Determine the (x, y) coordinate at the center of the cell enclosing the given text.  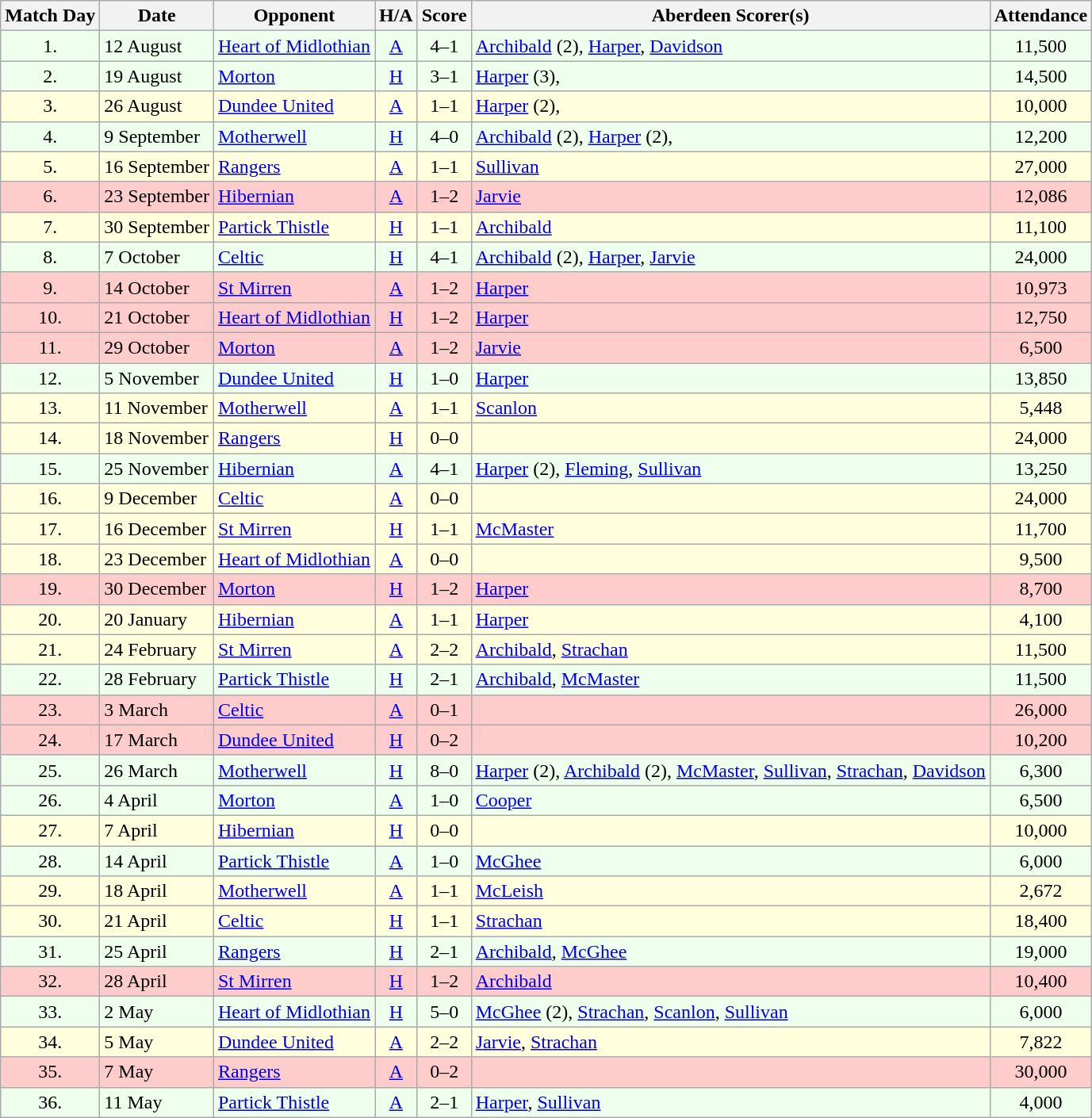
18,400 (1040, 921)
16 September (157, 167)
9,500 (1040, 559)
4. (51, 136)
17. (51, 529)
35. (51, 1072)
11 November (157, 408)
0–1 (444, 710)
8,700 (1040, 589)
14,500 (1040, 76)
4 April (157, 800)
26. (51, 800)
26 March (157, 770)
Archibald (2), Harper, Jarvie (730, 257)
30 December (157, 589)
18. (51, 559)
30 September (157, 227)
23 September (157, 197)
12,086 (1040, 197)
26,000 (1040, 710)
Jarvie, Strachan (730, 1042)
8–0 (444, 770)
6. (51, 197)
23 December (157, 559)
19. (51, 589)
6,300 (1040, 770)
Archibald (2), Harper (2), (730, 136)
2. (51, 76)
3–1 (444, 76)
Archibald, McGhee (730, 951)
Harper (3), (730, 76)
24 February (157, 649)
28 February (157, 680)
5 May (157, 1042)
30. (51, 921)
36. (51, 1102)
12,750 (1040, 317)
McGhee (2), Strachan, Scanlon, Sullivan (730, 1012)
9 December (157, 499)
Harper (2), (730, 106)
9 September (157, 136)
McMaster (730, 529)
Harper (2), Fleming, Sullivan (730, 469)
19,000 (1040, 951)
14 October (157, 287)
20. (51, 619)
21 October (157, 317)
30,000 (1040, 1072)
13. (51, 408)
Harper, Sullivan (730, 1102)
17 March (157, 740)
11. (51, 347)
27. (51, 830)
29. (51, 891)
McLeish (730, 891)
11 May (157, 1102)
7 May (157, 1072)
Scanlon (730, 408)
1. (51, 46)
34. (51, 1042)
Archibald, Strachan (730, 649)
15. (51, 469)
10. (51, 317)
13,850 (1040, 378)
32. (51, 982)
Match Day (51, 16)
7,822 (1040, 1042)
4,100 (1040, 619)
10,200 (1040, 740)
29 October (157, 347)
Score (444, 16)
Strachan (730, 921)
16. (51, 499)
27,000 (1040, 167)
20 January (157, 619)
5 November (157, 378)
7. (51, 227)
4,000 (1040, 1102)
2,672 (1040, 891)
7 October (157, 257)
12 August (157, 46)
28. (51, 860)
Harper (2), Archibald (2), McMaster, Sullivan, Strachan, Davidson (730, 770)
Aberdeen Scorer(s) (730, 16)
4–0 (444, 136)
11,700 (1040, 529)
26 August (157, 106)
13,250 (1040, 469)
31. (51, 951)
Cooper (730, 800)
5. (51, 167)
10,973 (1040, 287)
Sullivan (730, 167)
7 April (157, 830)
16 December (157, 529)
14. (51, 438)
12,200 (1040, 136)
5,448 (1040, 408)
14 April (157, 860)
25 April (157, 951)
McGhee (730, 860)
19 August (157, 76)
23. (51, 710)
Opponent (293, 16)
3 March (157, 710)
10,400 (1040, 982)
Attendance (1040, 16)
2 May (157, 1012)
5–0 (444, 1012)
24. (51, 740)
25 November (157, 469)
18 April (157, 891)
H/A (396, 16)
21. (51, 649)
18 November (157, 438)
Date (157, 16)
22. (51, 680)
Archibald, McMaster (730, 680)
33. (51, 1012)
25. (51, 770)
12. (51, 378)
21 April (157, 921)
28 April (157, 982)
3. (51, 106)
11,100 (1040, 227)
9. (51, 287)
8. (51, 257)
Archibald (2), Harper, Davidson (730, 46)
